Output the [X, Y] coordinate of the center of the cell containing the given text.  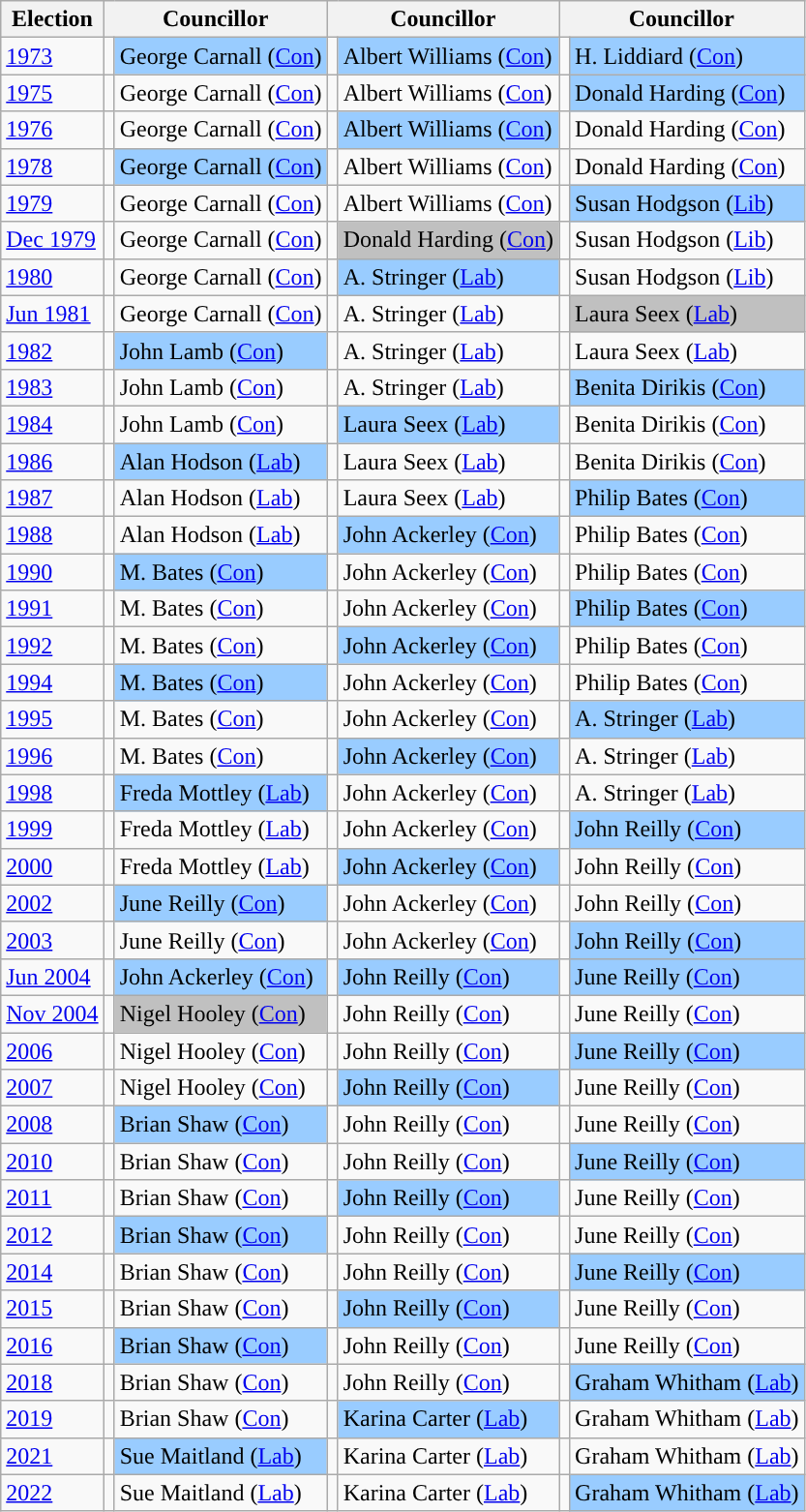
1999 [52, 830]
2006 [52, 1050]
1996 [52, 756]
Jun 1981 [52, 314]
1990 [52, 572]
Dec 1979 [52, 240]
Jun 2004 [52, 977]
1979 [52, 203]
2000 [52, 866]
1995 [52, 719]
Nov 2004 [52, 1013]
1986 [52, 462]
1975 [52, 93]
2011 [52, 1198]
1994 [52, 682]
1980 [52, 277]
1998 [52, 793]
2008 [52, 1125]
1973 [52, 56]
2016 [52, 1346]
2018 [52, 1382]
Election [52, 19]
2002 [52, 903]
2015 [52, 1309]
1987 [52, 499]
1982 [52, 350]
2010 [52, 1162]
2012 [52, 1235]
2019 [52, 1419]
1984 [52, 424]
2022 [52, 1493]
2007 [52, 1088]
2014 [52, 1272]
1988 [52, 535]
H. Liddiard (Con) [687, 56]
1991 [52, 609]
1983 [52, 387]
2003 [52, 940]
1976 [52, 130]
2021 [52, 1456]
1992 [52, 646]
1978 [52, 166]
